For the text-containing cell, return its midpoint in (X, Y) coordinate format. 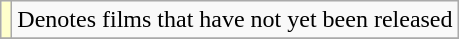
Denotes films that have not yet been released (235, 20)
